Determine the (x, y) coordinate at the center of the cell enclosing the given text.  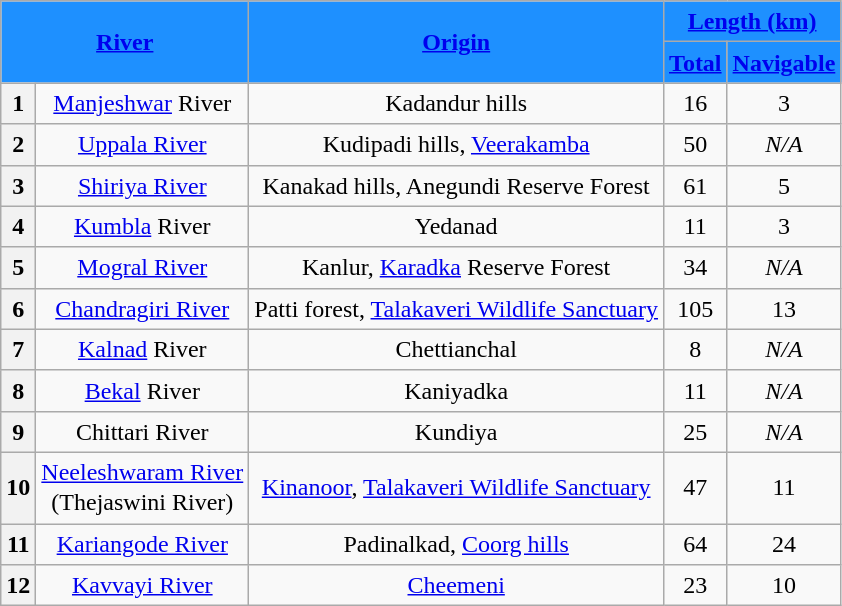
Chettianchal (456, 350)
105 (696, 308)
Kariangode River (142, 544)
64 (696, 544)
Total (696, 62)
9 (18, 432)
25 (696, 432)
Kinanoor, Talakaveri Wildlife Sanctuary (456, 488)
2 (18, 144)
Patti forest, Talakaveri Wildlife Sanctuary (456, 308)
Shiriya River (142, 186)
Kalnad River (142, 350)
Cheemeni (456, 586)
Padinalkad, Coorg hills (456, 544)
12 (18, 586)
Kumbla River (142, 226)
23 (696, 586)
Bekal River (142, 390)
Navigable (784, 62)
Yedanad (456, 226)
Chittari River (142, 432)
50 (696, 144)
Length (km) (752, 22)
7 (18, 350)
Uppala River (142, 144)
6 (18, 308)
Kudipadi hills, Veerakamba (456, 144)
Kanlur, Karadka Reserve Forest (456, 268)
34 (696, 268)
Kavvayi River (142, 586)
Manjeshwar River (142, 104)
Kanakad hills, Anegundi Reserve Forest (456, 186)
4 (18, 226)
Neeleshwaram River(Thejaswini River) (142, 488)
River (125, 42)
16 (696, 104)
1 (18, 104)
13 (784, 308)
24 (784, 544)
Kaniyadka (456, 390)
Origin (456, 42)
Kundiya (456, 432)
61 (696, 186)
Chandragiri River (142, 308)
Kadandur hills (456, 104)
Mogral River (142, 268)
47 (696, 488)
